From the cell containing the given text, extract its center point as (x, y) coordinate. 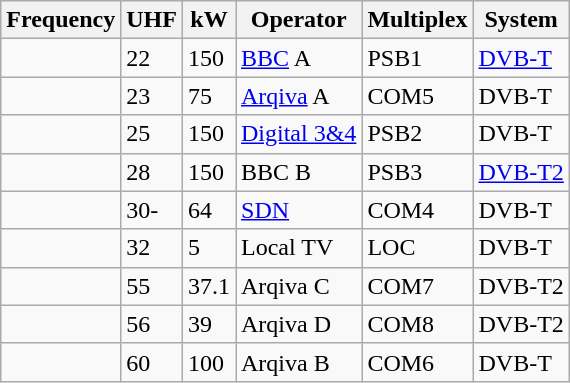
COM6 (418, 362)
32 (152, 248)
Multiplex (418, 20)
Operator (299, 20)
22 (152, 58)
37.1 (208, 286)
64 (208, 210)
COM5 (418, 96)
56 (152, 324)
BBC A (299, 58)
kW (208, 20)
PSB1 (418, 58)
Digital 3&4 (299, 134)
UHF (152, 20)
25 (152, 134)
55 (152, 286)
23 (152, 96)
PSB3 (418, 172)
Arqiva B (299, 362)
75 (208, 96)
60 (152, 362)
Frequency (61, 20)
5 (208, 248)
100 (208, 362)
LOC (418, 248)
Arqiva D (299, 324)
Arqiva A (299, 96)
BBC B (299, 172)
COM4 (418, 210)
Arqiva C (299, 286)
PSB2 (418, 134)
Local TV (299, 248)
30- (152, 210)
39 (208, 324)
COM7 (418, 286)
SDN (299, 210)
System (521, 20)
COM8 (418, 324)
28 (152, 172)
